Capture the cell that displays the provided text and extract its (x, y) central coordinate. 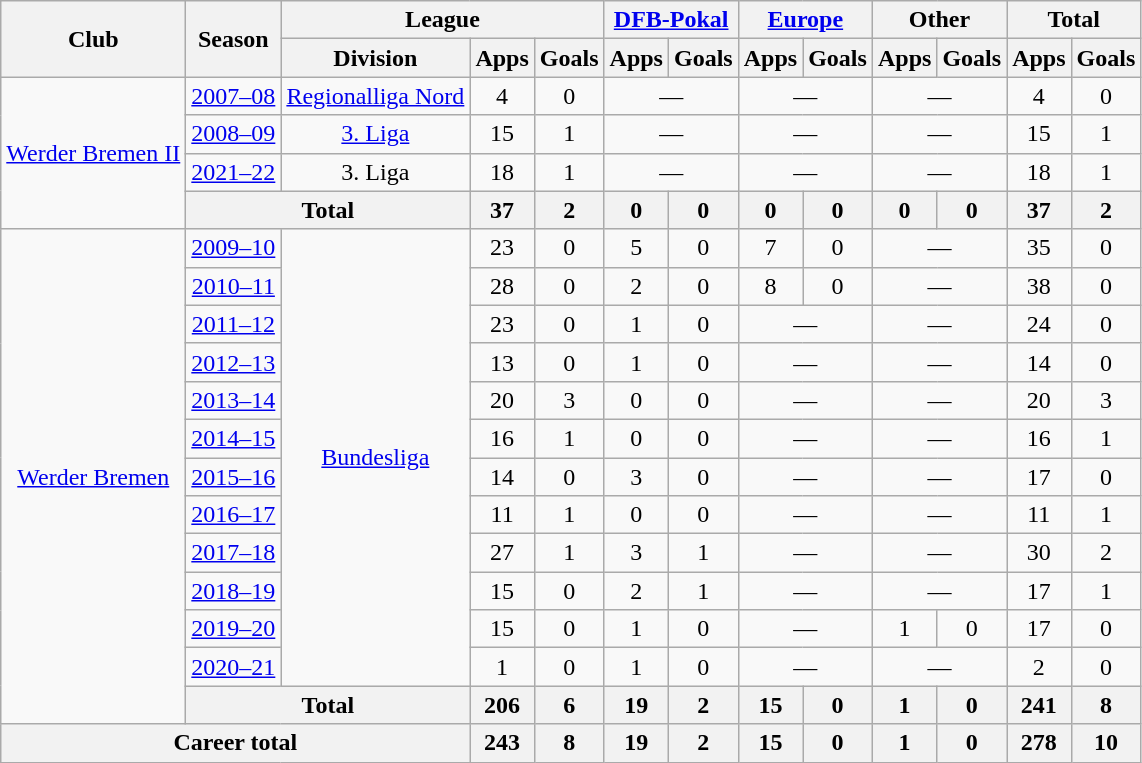
Werder Bremen II (94, 153)
2020–21 (234, 667)
2007–08 (234, 96)
2016–17 (234, 515)
2015–16 (234, 477)
League (442, 20)
Career total (236, 743)
2013–14 (234, 400)
206 (502, 705)
2011–12 (234, 324)
2009–10 (234, 248)
27 (502, 553)
24 (1039, 324)
28 (502, 286)
2008–09 (234, 134)
7 (770, 248)
Other (939, 20)
6 (569, 705)
35 (1039, 248)
241 (1039, 705)
2017–18 (234, 553)
2021–22 (234, 172)
2012–13 (234, 362)
38 (1039, 286)
Regionalliga Nord (376, 96)
30 (1039, 553)
Bundesliga (376, 458)
243 (502, 743)
Season (234, 39)
10 (1106, 743)
2010–11 (234, 286)
2018–19 (234, 591)
Europe (805, 20)
13 (502, 362)
2019–20 (234, 629)
DFB-Pokal (671, 20)
Werder Bremen (94, 476)
5 (636, 248)
2014–15 (234, 438)
Club (94, 39)
278 (1039, 743)
Division (376, 58)
